Provide the (X, Y) coordinate of the cell's center where the given text is located.  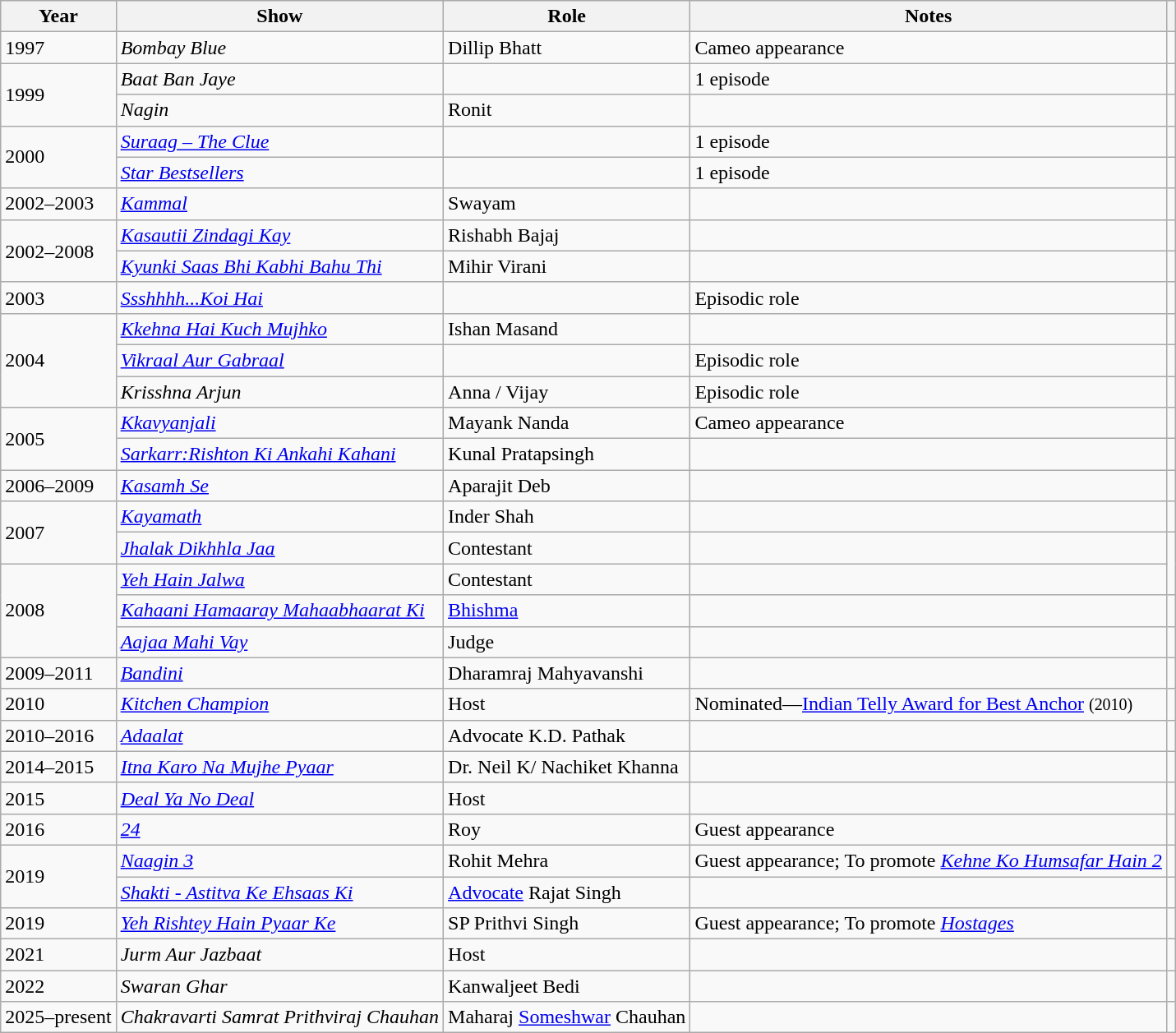
Guest appearance; To promote Kehne Ko Humsafar Hain 2 (929, 860)
Guest appearance; To promote Hostages (929, 924)
2010–2016 (58, 736)
2003 (58, 297)
Bhishma (567, 611)
Yeh Hain Jalwa (279, 579)
2005 (58, 439)
Mayank Nanda (567, 423)
1999 (58, 95)
Dr. Neil K/ Nachiket Khanna (567, 767)
Ronit (567, 110)
Dharamraj Mahyavanshi (567, 673)
2002–2008 (58, 251)
Notes (929, 16)
Aajaa Mahi Vay (279, 642)
Rishabh Bajaj (567, 235)
Role (567, 16)
Kkehna Hai Kuch Mujhko (279, 329)
24 (279, 829)
2016 (58, 829)
Deal Ya No Deal (279, 798)
Year (58, 16)
Aparajit Deb (567, 486)
Jurm Aur Jazbaat (279, 955)
Swayam (567, 204)
2008 (58, 611)
2014–2015 (58, 767)
Dillip Bhatt (567, 48)
SP Prithvi Singh (567, 924)
Suraag – The Clue (279, 141)
Kahaani Hamaaray Mahaabhaarat Ki (279, 611)
Inder Shah (567, 517)
2002–2003 (58, 204)
Shakti - Astitva Ke Ehsaas Ki (279, 892)
Baat Ban Jaye (279, 79)
Kyunki Saas Bhi Kabhi Bahu Thi (279, 266)
Guest appearance (929, 829)
Advocate K.D. Pathak (567, 736)
Itna Karo Na Mujhe Pyaar (279, 767)
2007 (58, 533)
Star Bestsellers (279, 173)
1997 (58, 48)
Show (279, 16)
Nominated—Indian Telly Award for Best Anchor (2010) (929, 704)
Adaalat (279, 736)
2015 (58, 798)
2000 (58, 157)
2021 (58, 955)
Chakravarti Samrat Prithviraj Chauhan (279, 1017)
Maharaj Someshwar Chauhan (567, 1017)
Kitchen Champion (279, 704)
Anna / Vijay (567, 392)
Roy (567, 829)
2004 (58, 360)
Nagin (279, 110)
2009–2011 (58, 673)
Yeh Rishtey Hain Pyaar Ke (279, 924)
Krisshna Arjun (279, 392)
Kkavyanjali (279, 423)
Bandini (279, 673)
Kayamath (279, 517)
Kammal (279, 204)
2022 (58, 986)
Rohit Mehra (567, 860)
Ssshhhh...Koi Hai (279, 297)
Kasautii Zindagi Kay (279, 235)
Bombay Blue (279, 48)
Naagin 3 (279, 860)
Ishan Masand (567, 329)
Advocate Rajat Singh (567, 892)
Swaran Ghar (279, 986)
Sarkarr:Rishton Ki Ankahi Kahani (279, 454)
Kunal Pratapsingh (567, 454)
Mihir Virani (567, 266)
Kanwaljeet Bedi (567, 986)
2006–2009 (58, 486)
Jhalak Dikhhla Jaa (279, 548)
Vikraal Aur Gabraal (279, 360)
2025–present (58, 1017)
Kasamh Se (279, 486)
Judge (567, 642)
2010 (58, 704)
